Detect which cell encompasses the target text, then output its [x, y] center coordinate. 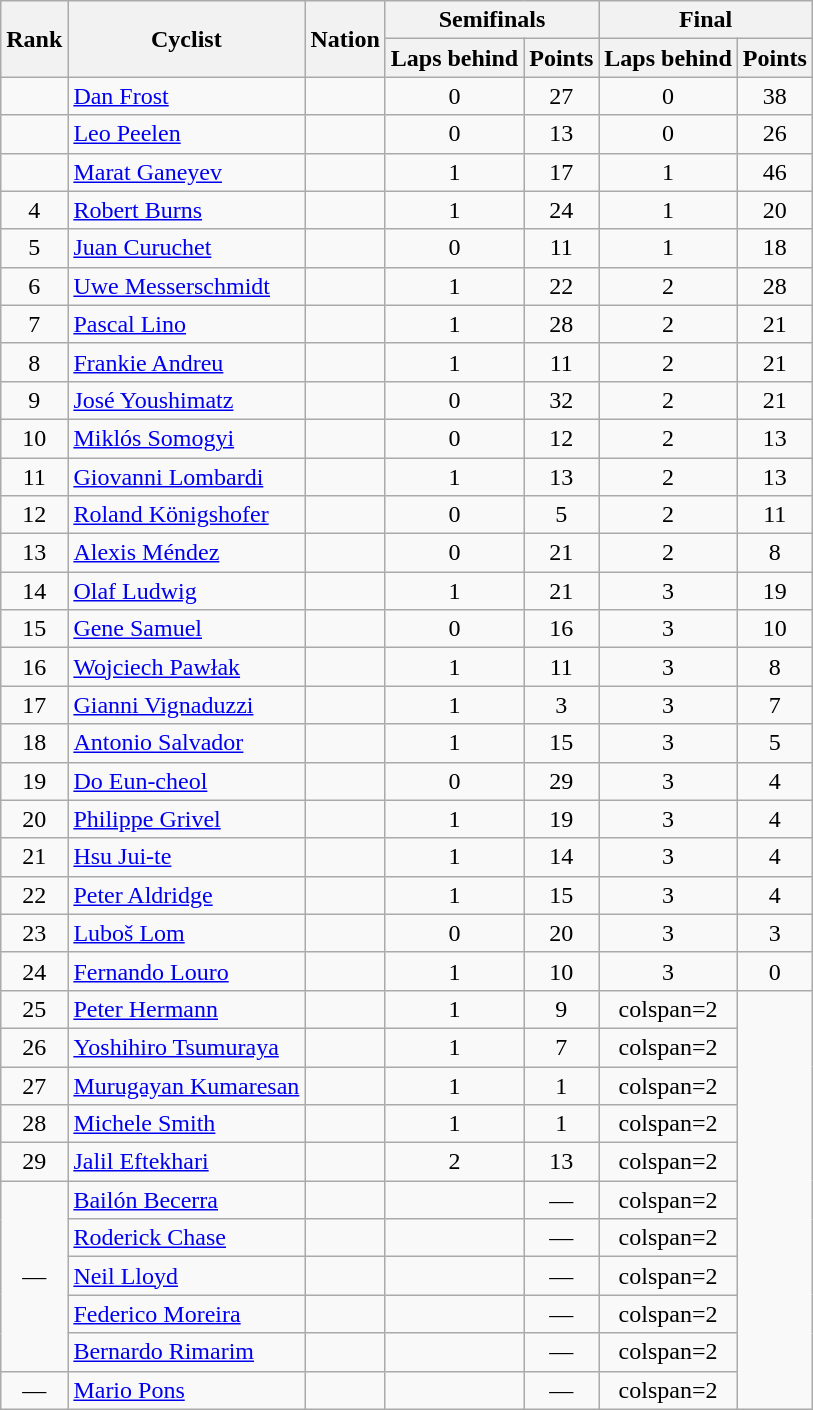
Peter Aldridge [186, 895]
Luboš Lom [186, 933]
23 [34, 933]
Bailón Becerra [186, 1200]
Uwe Messerschmidt [186, 286]
32 [562, 400]
Pascal Lino [186, 324]
José Youshimatz [186, 400]
Miklós Somogyi [186, 438]
Fernando Louro [186, 971]
Cyclist [186, 39]
Semifinals [492, 20]
Antonio Salvador [186, 743]
Leo Peelen [186, 134]
38 [774, 96]
Michele Smith [186, 1124]
Gene Samuel [186, 629]
Mario Pons [186, 1390]
Olaf Ludwig [186, 591]
Do Eun-cheol [186, 781]
Final [706, 20]
Philippe Grivel [186, 819]
Frankie Andreu [186, 362]
Federico Moreira [186, 1314]
Hsu Jui-te [186, 857]
Roland Königshofer [186, 515]
Peter Hermann [186, 1009]
Neil Lloyd [186, 1276]
Nation [345, 39]
Yoshihiro Tsumuraya [186, 1047]
Juan Curuchet [186, 248]
6 [34, 286]
Roderick Chase [186, 1238]
Jalil Eftekhari [186, 1162]
Gianni Vignaduzzi [186, 705]
Rank [34, 39]
Robert Burns [186, 210]
Giovanni Lombardi [186, 477]
Alexis Méndez [186, 553]
Wojciech Pawłak [186, 667]
46 [774, 172]
25 [34, 1009]
Murugayan Kumaresan [186, 1085]
Marat Ganeyev [186, 172]
Bernardo Rimarim [186, 1352]
Dan Frost [186, 96]
